Provide the (X, Y) coordinate of the cell's center where the given text is located.  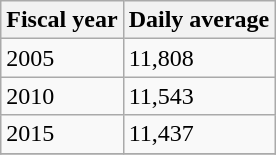
2005 (62, 58)
Daily average (199, 20)
11,808 (199, 58)
Fiscal year (62, 20)
2010 (62, 96)
2015 (62, 134)
11,543 (199, 96)
11,437 (199, 134)
